Find where the given text appears and provide that cell's center as [x, y] coordinate. 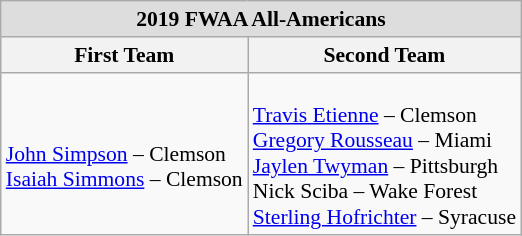
Travis Etienne – Clemson Gregory Rousseau – Miami Jaylen Twyman – Pittsburgh Nick Sciba – Wake Forest Sterling Hofrichter – Syracuse [384, 154]
Second Team [384, 55]
2019 FWAA All-Americans [261, 19]
John Simpson – Clemson Isaiah Simmons – Clemson [124, 154]
First Team [124, 55]
